Capture the cell that displays the provided text and extract its [X, Y] central coordinate. 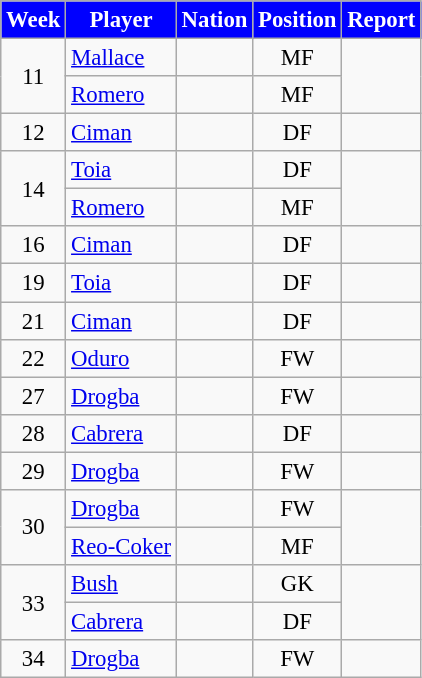
Oduro [122, 358]
29 [34, 471]
Nation [214, 20]
GK [298, 584]
28 [34, 433]
Position [298, 20]
21 [34, 321]
14 [34, 188]
16 [34, 245]
Player [122, 20]
Mallace [122, 58]
Week [34, 20]
12 [34, 133]
30 [34, 528]
Bush [122, 584]
34 [34, 659]
19 [34, 283]
Reo-Coker [122, 546]
33 [34, 602]
Report [382, 20]
27 [34, 396]
11 [34, 76]
22 [34, 358]
